Return (x, y) of the center of cell containing provided text 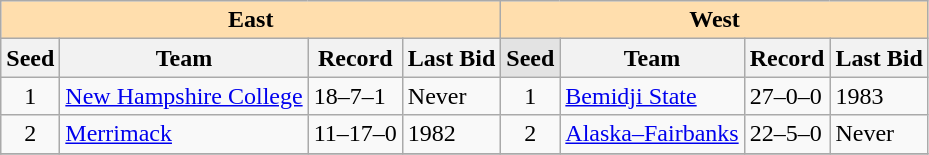
East (251, 20)
27–0–0 (787, 96)
New Hampshire College (184, 96)
Merrimack (184, 134)
11–17–0 (355, 134)
Bemidji State (652, 96)
1982 (451, 134)
1983 (879, 96)
West (715, 20)
22–5–0 (787, 134)
Alaska–Fairbanks (652, 134)
18–7–1 (355, 96)
